Output the (x, y) coordinate of the center of the cell containing the given text.  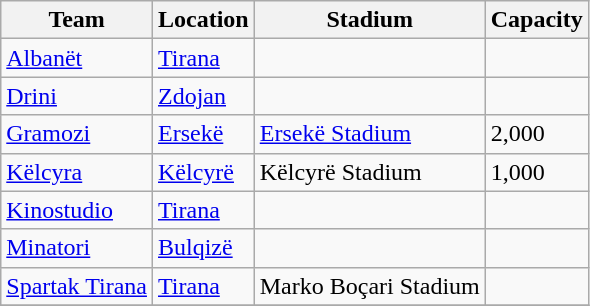
1,000 (536, 172)
Albanët (77, 58)
Marko Boçari Stadium (370, 286)
Kinostudio (77, 210)
Minatori (77, 248)
Gramozi (77, 134)
Drini (77, 96)
Këlcyra (77, 172)
Ersekë (203, 134)
Spartak Tirana (77, 286)
Këlcyrë (203, 172)
2,000 (536, 134)
Team (77, 20)
Bulqizë (203, 248)
Ersekë Stadium (370, 134)
Capacity (536, 20)
Stadium (370, 20)
Këlcyrë Stadium (370, 172)
Location (203, 20)
Zdojan (203, 96)
